Output the [x, y] coordinate of the center of the cell containing the given text.  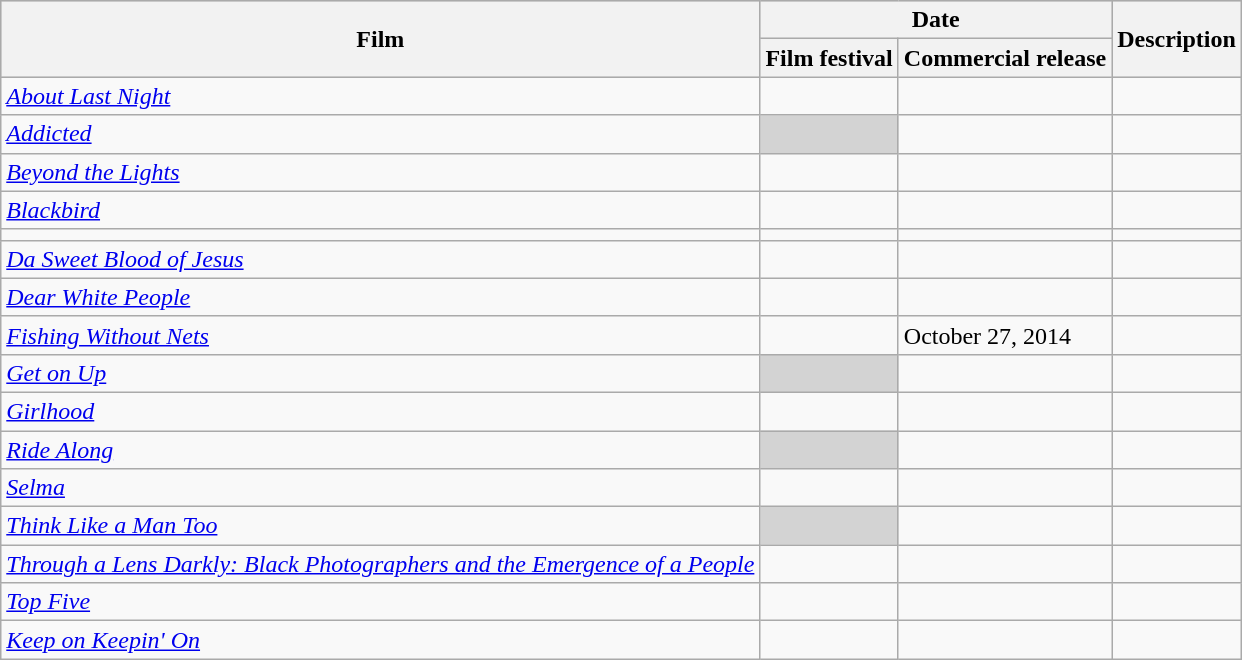
Commercial release [1004, 58]
Girlhood [380, 411]
Description [1177, 39]
Blackbird [380, 210]
Date [936, 20]
Top Five [380, 602]
Selma [380, 488]
Da Sweet Blood of Jesus [380, 259]
Ride Along [380, 449]
Through a Lens Darkly: Black Photographers and the Emergence of a People [380, 564]
October 27, 2014 [1004, 335]
Fishing Without Nets [380, 335]
Think Like a Man Too [380, 526]
Film festival [829, 58]
Dear White People [380, 297]
Get on Up [380, 373]
About Last Night [380, 96]
Keep on Keepin' On [380, 640]
Film [380, 39]
Beyond the Lights [380, 172]
Addicted [380, 134]
